Extract the (x, y) coordinate from the center of the cell holding the provided text.  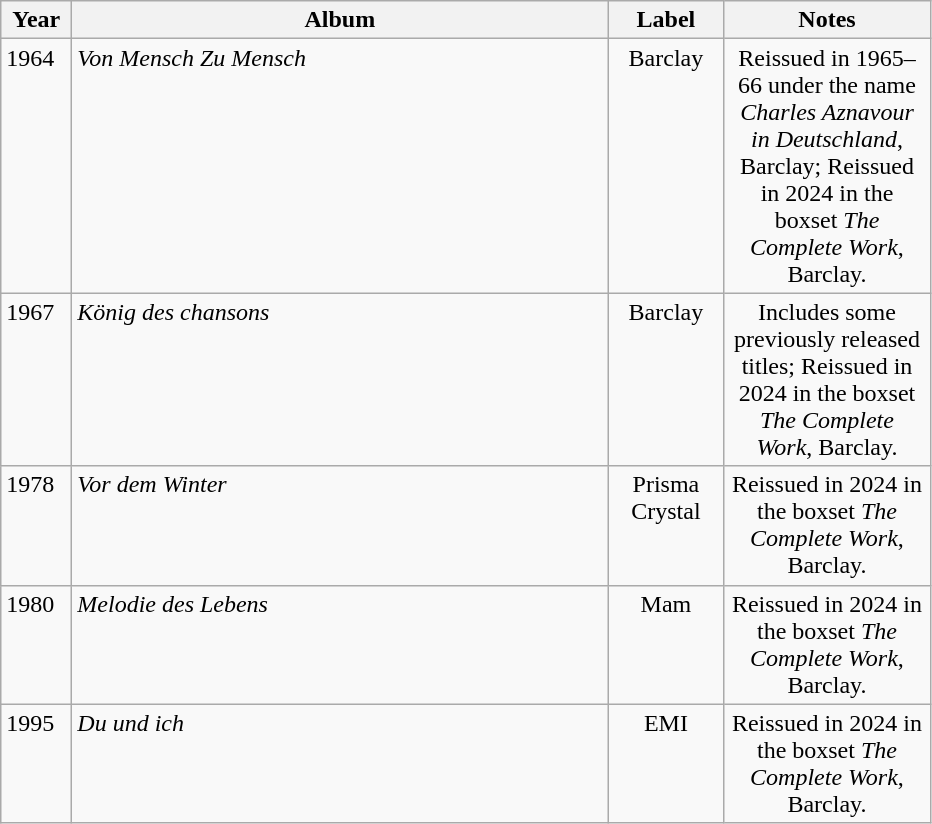
Vor dem Winter (340, 526)
Reissued in 1965–66 under the name Charles Aznavour in Deutschland, Barclay; Reissued in 2024 in the boxset The Complete Work, Barclay. (827, 166)
Album (340, 20)
König des chansons (340, 380)
Du und ich (340, 764)
1978 (36, 526)
Includes some previously released titles; Reissued in 2024 in the boxset The Complete Work, Barclay. (827, 380)
Label (666, 20)
Von Mensch Zu Mensch (340, 166)
1964 (36, 166)
Melodie des Lebens (340, 644)
Mam (666, 644)
1995 (36, 764)
1980 (36, 644)
Year (36, 20)
Prisma Crystal (666, 526)
1967 (36, 380)
EMI (666, 764)
Notes (827, 20)
